Return the (x, y) coordinate for the center point of the cell that contains the specified text.  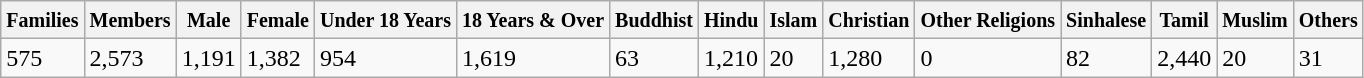
Hindu (731, 20)
1,191 (208, 58)
63 (654, 58)
Others (1328, 20)
0 (988, 58)
2,573 (130, 58)
1,280 (869, 58)
Other Religions (988, 20)
31 (1328, 58)
1,619 (534, 58)
Buddhist (654, 20)
Tamil (1184, 20)
1,382 (278, 58)
Members (130, 20)
82 (1106, 58)
575 (42, 58)
2,440 (1184, 58)
954 (385, 58)
Islam (794, 20)
Christian (869, 20)
1,210 (731, 58)
Families (42, 20)
Female (278, 20)
Under 18 Years (385, 20)
Muslim (1256, 20)
18 Years & Over (534, 20)
Male (208, 20)
Sinhalese (1106, 20)
